Provide the [x, y] coordinate of the cell's center where the given text is located.  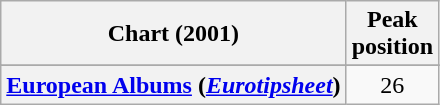
Chart (2001) [174, 34]
26 [392, 85]
Peakposition [392, 34]
European Albums (Eurotipsheet) [174, 85]
